Identify which cell holds the provided text, then report its (x, y) central coordinate. 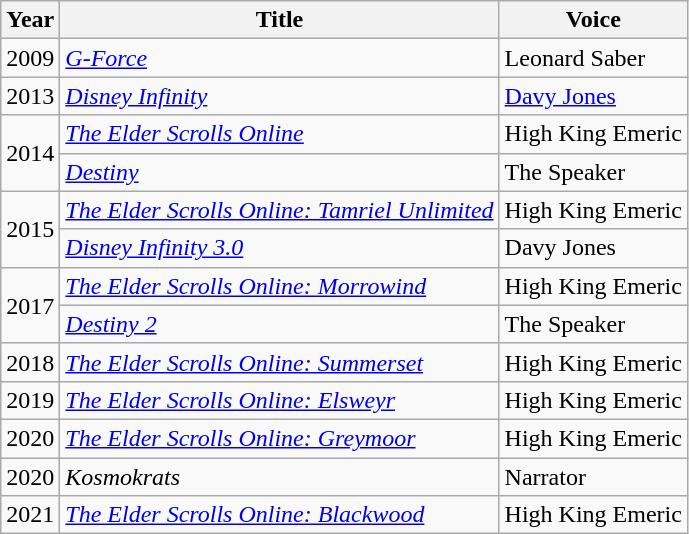
The Elder Scrolls Online: Morrowind (280, 286)
Disney Infinity (280, 96)
Disney Infinity 3.0 (280, 248)
Narrator (593, 477)
Leonard Saber (593, 58)
Title (280, 20)
Voice (593, 20)
2019 (30, 400)
Kosmokrats (280, 477)
2021 (30, 515)
2009 (30, 58)
The Elder Scrolls Online: Summerset (280, 362)
Destiny 2 (280, 324)
2018 (30, 362)
2017 (30, 305)
The Elder Scrolls Online: Elsweyr (280, 400)
The Elder Scrolls Online: Greymoor (280, 438)
Year (30, 20)
The Elder Scrolls Online: Tamriel Unlimited (280, 210)
2014 (30, 153)
The Elder Scrolls Online: Blackwood (280, 515)
The Elder Scrolls Online (280, 134)
2015 (30, 229)
Destiny (280, 172)
2013 (30, 96)
G-Force (280, 58)
